Search for the cell housing the specified text and yield its [X, Y] center coordinate. 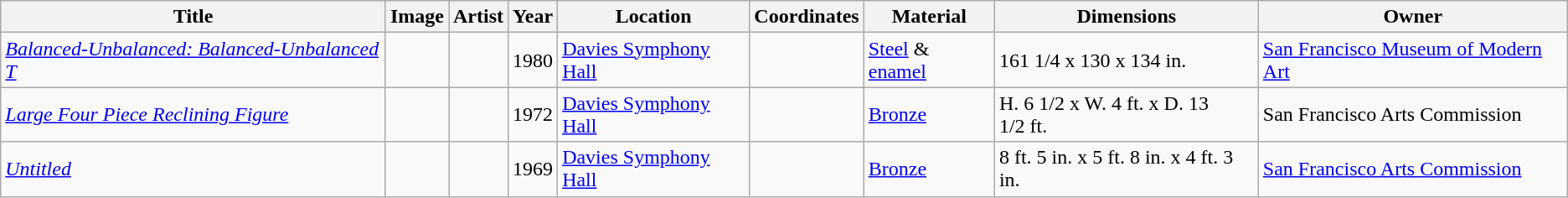
8 ft. 5 in. x 5 ft. 8 in. x 4 ft. 3 in. [1126, 169]
Year [533, 17]
Image [417, 17]
1980 [533, 60]
Artist [479, 17]
1969 [533, 169]
Owner [1412, 17]
Material [929, 17]
Untitled [193, 169]
Title [193, 17]
Dimensions [1126, 17]
H. 6 1/2 x W. 4 ft. x D. 13 1/2 ft. [1126, 114]
Balanced-Unbalanced: Balanced-Unbalanced T [193, 60]
San Francisco Museum of Modern Art [1412, 60]
1972 [533, 114]
Large Four Piece Reclining Figure [193, 114]
Coordinates [807, 17]
Steel & enamel [929, 60]
161 1/4 x 130 x 134 in. [1126, 60]
Location [653, 17]
